Capture the cell that displays the provided text and extract its [X, Y] central coordinate. 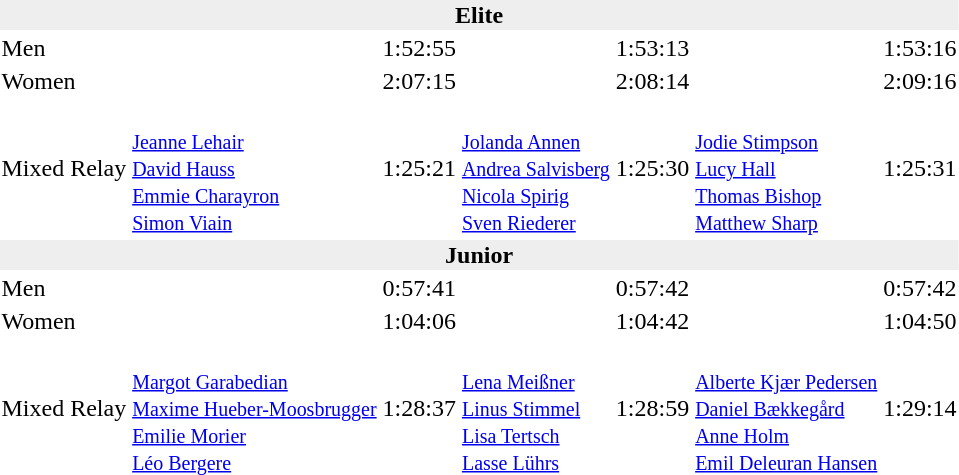
1:04:42 [652, 321]
2:07:15 [419, 81]
Jolanda AnnenAndrea SalvisbergNicola SpirigSven Riederer [536, 168]
Elite [479, 15]
1:53:16 [920, 48]
Mixed Relay [64, 168]
1:04:50 [920, 321]
Jodie StimpsonLucy HallThomas BishopMatthew Sharp [786, 168]
Jeanne LehairDavid HaussEmmie CharayronSimon Viain [254, 168]
2:09:16 [920, 81]
1:53:13 [652, 48]
Junior [479, 255]
0:57:41 [419, 288]
1:25:30 [652, 168]
1:25:31 [920, 168]
1:52:55 [419, 48]
1:04:06 [419, 321]
2:08:14 [652, 81]
1:25:21 [419, 168]
